Detect which cell encompasses the target text, then output its [X, Y] center coordinate. 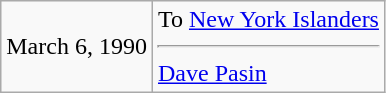
To New York IslandersDave Pasin [268, 47]
March 6, 1990 [77, 47]
